Output the (X, Y) coordinate of the center of the cell containing the given text.  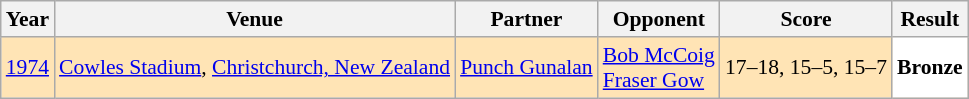
Cowles Stadium, Christchurch, New Zealand (254, 68)
Venue (254, 19)
1974 (28, 68)
17–18, 15–5, 15–7 (806, 68)
Opponent (659, 19)
Bob McCoig Fraser Gow (659, 68)
Result (930, 19)
Score (806, 19)
Year (28, 19)
Partner (526, 19)
Punch Gunalan (526, 68)
Bronze (930, 68)
